From the cell containing the given text, extract its center point as (X, Y) coordinate. 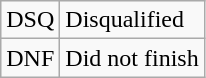
DNF (30, 58)
Did not finish (132, 58)
DSQ (30, 20)
Disqualified (132, 20)
